Search for the cell housing the specified text and yield its [x, y] center coordinate. 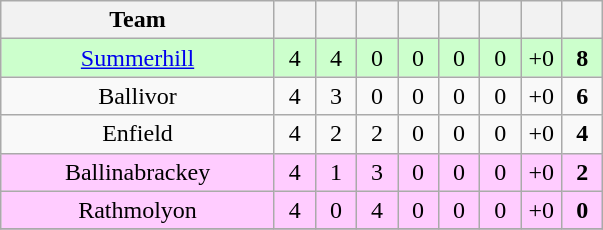
1 [336, 172]
Rathmolyon [138, 210]
6 [582, 96]
Ballinabrackey [138, 172]
Enfield [138, 134]
8 [582, 58]
Team [138, 20]
Ballivor [138, 96]
Summerhill [138, 58]
